Identify which cell holds the provided text, then report its (X, Y) central coordinate. 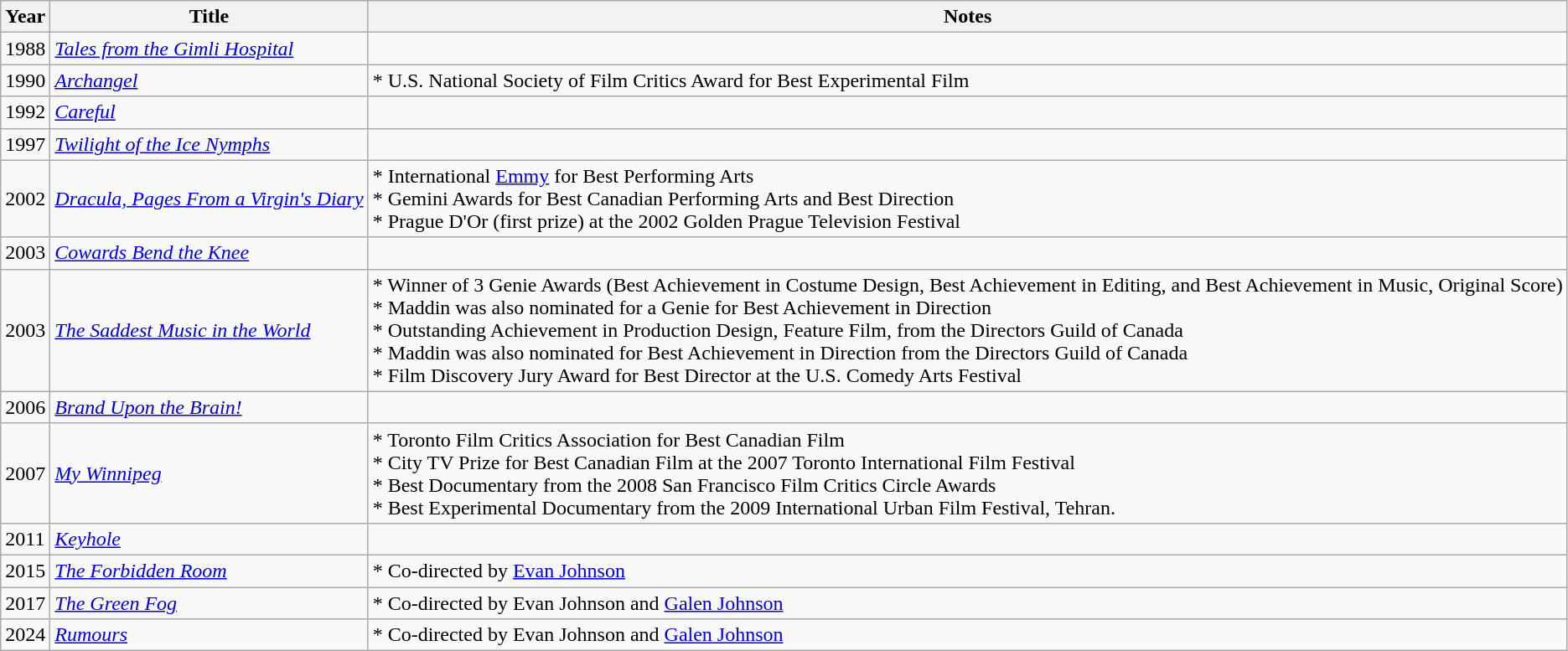
Archangel (210, 80)
The Green Fog (210, 602)
* Co-directed by Evan Johnson (967, 571)
Title (210, 17)
* U.S. National Society of Film Critics Award for Best Experimental Film (967, 80)
2006 (25, 407)
Twilight of the Ice Nymphs (210, 144)
Brand Upon the Brain! (210, 407)
The Forbidden Room (210, 571)
Tales from the Gimli Hospital (210, 49)
Notes (967, 17)
2007 (25, 473)
1992 (25, 112)
2017 (25, 602)
The Saddest Music in the World (210, 330)
Rumours (210, 635)
1990 (25, 80)
2015 (25, 571)
2002 (25, 199)
My Winnipeg (210, 473)
Cowards Bend the Knee (210, 253)
Keyhole (210, 539)
Dracula, Pages From a Virgin's Diary (210, 199)
Year (25, 17)
1988 (25, 49)
2024 (25, 635)
1997 (25, 144)
Careful (210, 112)
2011 (25, 539)
